Find where the given text appears and provide that cell's center as (X, Y) coordinate. 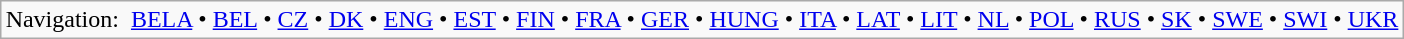
Navigation: BELA • BEL • CZ • DK • ENG • EST • FIN • FRA • GER • HUNG • ITA • LAT • LIT • NL • POL • RUS • SK • SWE • SWI • UKR (702, 20)
